Identify which cell holds the provided text, then report its [x, y] central coordinate. 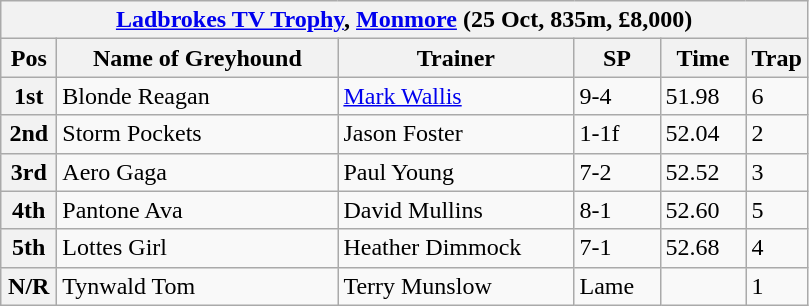
51.98 [703, 96]
Pantone Ava [198, 210]
Time [703, 58]
5 [776, 210]
1st [29, 96]
7-1 [617, 248]
Lottes Girl [198, 248]
Trainer [456, 58]
Mark Wallis [456, 96]
David Mullins [456, 210]
Heather Dimmock [456, 248]
3rd [29, 172]
SP [617, 58]
1 [776, 286]
Storm Pockets [198, 134]
Blonde Reagan [198, 96]
Tynwald Tom [198, 286]
52.68 [703, 248]
Terry Munslow [456, 286]
3 [776, 172]
52.52 [703, 172]
Jason Foster [456, 134]
Aero Gaga [198, 172]
52.04 [703, 134]
6 [776, 96]
1-1f [617, 134]
4th [29, 210]
52.60 [703, 210]
4 [776, 248]
Lame [617, 286]
Name of Greyhound [198, 58]
N/R [29, 286]
Ladbrokes TV Trophy, Monmore (25 Oct, 835m, £8,000) [404, 20]
2 [776, 134]
7-2 [617, 172]
9-4 [617, 96]
Pos [29, 58]
5th [29, 248]
Trap [776, 58]
8-1 [617, 210]
2nd [29, 134]
Paul Young [456, 172]
